Identify which cell holds the provided text, then report its [X, Y] central coordinate. 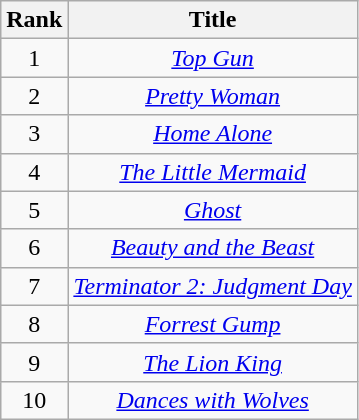
Pretty Woman [213, 96]
1 [34, 58]
Beauty and the Beast [213, 248]
The Little Mermaid [213, 172]
6 [34, 248]
4 [34, 172]
2 [34, 96]
10 [34, 400]
5 [34, 210]
Dances with Wolves [213, 400]
Forrest Gump [213, 324]
3 [34, 134]
8 [34, 324]
Title [213, 20]
Rank [34, 20]
7 [34, 286]
The Lion King [213, 362]
Top Gun [213, 58]
Home Alone [213, 134]
Terminator 2: Judgment Day [213, 286]
9 [34, 362]
Ghost [213, 210]
